Capture the cell that displays the provided text and extract its [X, Y] central coordinate. 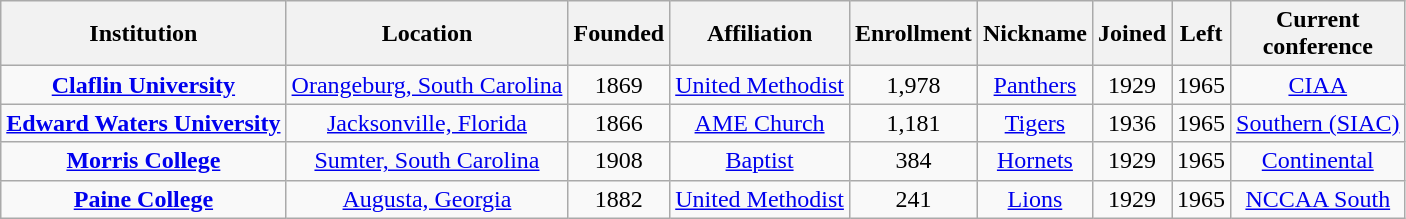
Location [427, 34]
1869 [619, 85]
Currentconference [1318, 34]
Edward Waters University [144, 123]
Southern (SIAC) [1318, 123]
Affiliation [760, 34]
1,181 [913, 123]
Institution [144, 34]
Panthers [1034, 85]
1882 [619, 199]
Hornets [1034, 161]
Augusta, Georgia [427, 199]
1908 [619, 161]
NCCAA South [1318, 199]
Left [1202, 34]
1,978 [913, 85]
1936 [1132, 123]
Nickname [1034, 34]
1866 [619, 123]
384 [913, 161]
Joined [1132, 34]
Claflin University [144, 85]
Paine College [144, 199]
Orangeburg, South Carolina [427, 85]
Founded [619, 34]
Jacksonville, Florida [427, 123]
Tigers [1034, 123]
Baptist [760, 161]
Enrollment [913, 34]
Sumter, South Carolina [427, 161]
CIAA [1318, 85]
Continental [1318, 161]
AME Church [760, 123]
Lions [1034, 199]
Morris College [144, 161]
241 [913, 199]
